Output the (X, Y) coordinate of the center of the cell containing the given text.  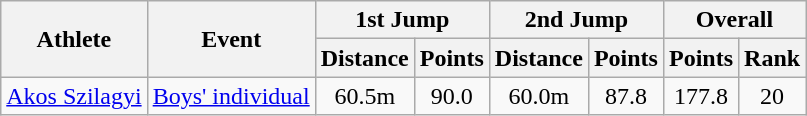
60.5m (364, 96)
87.8 (626, 96)
Rank (772, 58)
Akos Szilagyi (74, 96)
2nd Jump (576, 20)
1st Jump (402, 20)
Athlete (74, 39)
90.0 (452, 96)
20 (772, 96)
Overall (734, 20)
60.0m (538, 96)
Event (231, 39)
177.8 (700, 96)
Boys' individual (231, 96)
